Return (X, Y) of the center of cell containing provided text 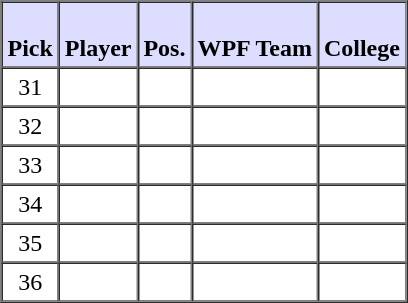
College (362, 35)
35 (30, 244)
Player (98, 35)
Pick (30, 35)
32 (30, 126)
Pos. (164, 35)
31 (30, 88)
34 (30, 204)
33 (30, 166)
WPF Team (254, 35)
36 (30, 282)
